Pinpoint the cell where the given text exists, returning its (x, y) midpoint coordinate. 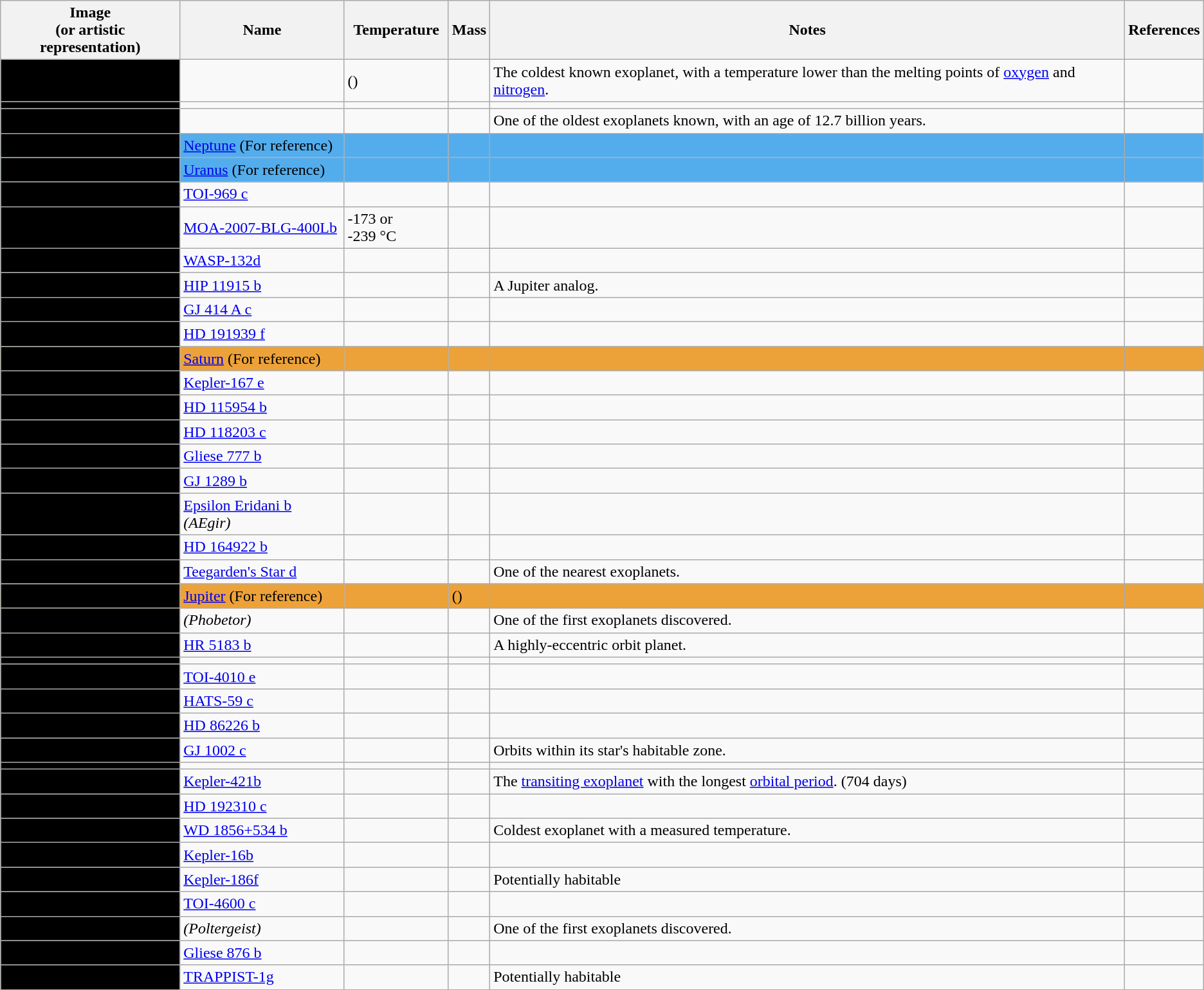
Neptune (For reference) (262, 145)
HD 118203 c (262, 432)
HD 192310 c (262, 806)
MOA-2007-BLG-400Lb (262, 228)
Kepler-167 e (262, 383)
The transiting exoplanet with the longest orbital period. (704 days) (808, 782)
Uranus (For reference) (262, 170)
Gliese 777 b (262, 456)
Kepler-421b (262, 782)
Notes (808, 30)
Orbits within its star's habitable zone. (808, 750)
TRAPPIST-1g (262, 977)
HR 5183 b (262, 645)
A Jupiter analog. (808, 285)
Temperature (396, 30)
Coldest exoplanet with a measured temperature. (808, 831)
Kepler-16b (262, 855)
GJ 414 A c (262, 309)
Mass (469, 30)
GJ 1289 b (262, 481)
Kepler-186f (262, 879)
The coldest known exoplanet, with a temperature lower than the melting points of oxygen and nitrogen. (808, 81)
One of the oldest exoplanets known, with an age of 12.7 billion years. (808, 121)
HD 191939 f (262, 334)
HD 86226 b (262, 725)
Teegarden's Star d (262, 571)
-173 or -239 °C (396, 228)
HATS-59 c (262, 701)
(Poltergeist) (262, 928)
(Phobetor) (262, 620)
WASP-132d (262, 260)
Image(or artistic representation) (90, 30)
HD 115954 b (262, 408)
Epsilon Eridani b (AEgir) (262, 514)
References (1164, 30)
GJ 1002 c (262, 750)
TOI-4010 e (262, 676)
HIP 11915 b (262, 285)
Gliese 876 b (262, 953)
Saturn (For reference) (262, 358)
WD 1856+534 b (262, 831)
HD 164922 b (262, 547)
One of the nearest exoplanets. (808, 571)
Name (262, 30)
A highly-eccentric orbit planet. (808, 645)
TOI-969 c (262, 194)
TOI-4600 c (262, 904)
Jupiter (For reference) (262, 596)
